Locate the cell with the specified text and output its (x, y) center coordinate. 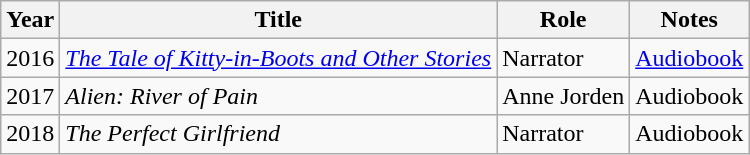
2016 (30, 58)
Title (278, 20)
The Perfect Girlfriend (278, 134)
Alien: River of Pain (278, 96)
Notes (690, 20)
Role (564, 20)
The Tale of Kitty-in-Boots and Other Stories (278, 58)
2018 (30, 134)
Year (30, 20)
Anne Jorden (564, 96)
2017 (30, 96)
